Identify which cell holds the provided text, then report its (x, y) central coordinate. 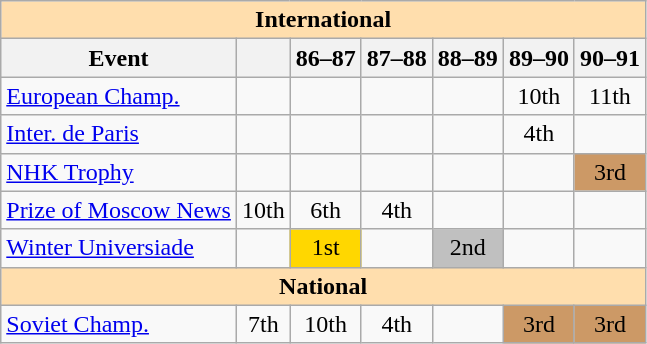
NHK Trophy (119, 172)
87–88 (396, 58)
6th (326, 210)
11th (610, 96)
1st (326, 248)
Winter Universiade (119, 248)
National (324, 286)
90–91 (610, 58)
89–90 (538, 58)
7th (263, 324)
International (324, 20)
Soviet Champ. (119, 324)
88–89 (468, 58)
European Champ. (119, 96)
Prize of Moscow News (119, 210)
2nd (468, 248)
Event (119, 58)
Inter. de Paris (119, 134)
86–87 (326, 58)
